Provide the (x, y) coordinate of the cell's center where the given text is located.  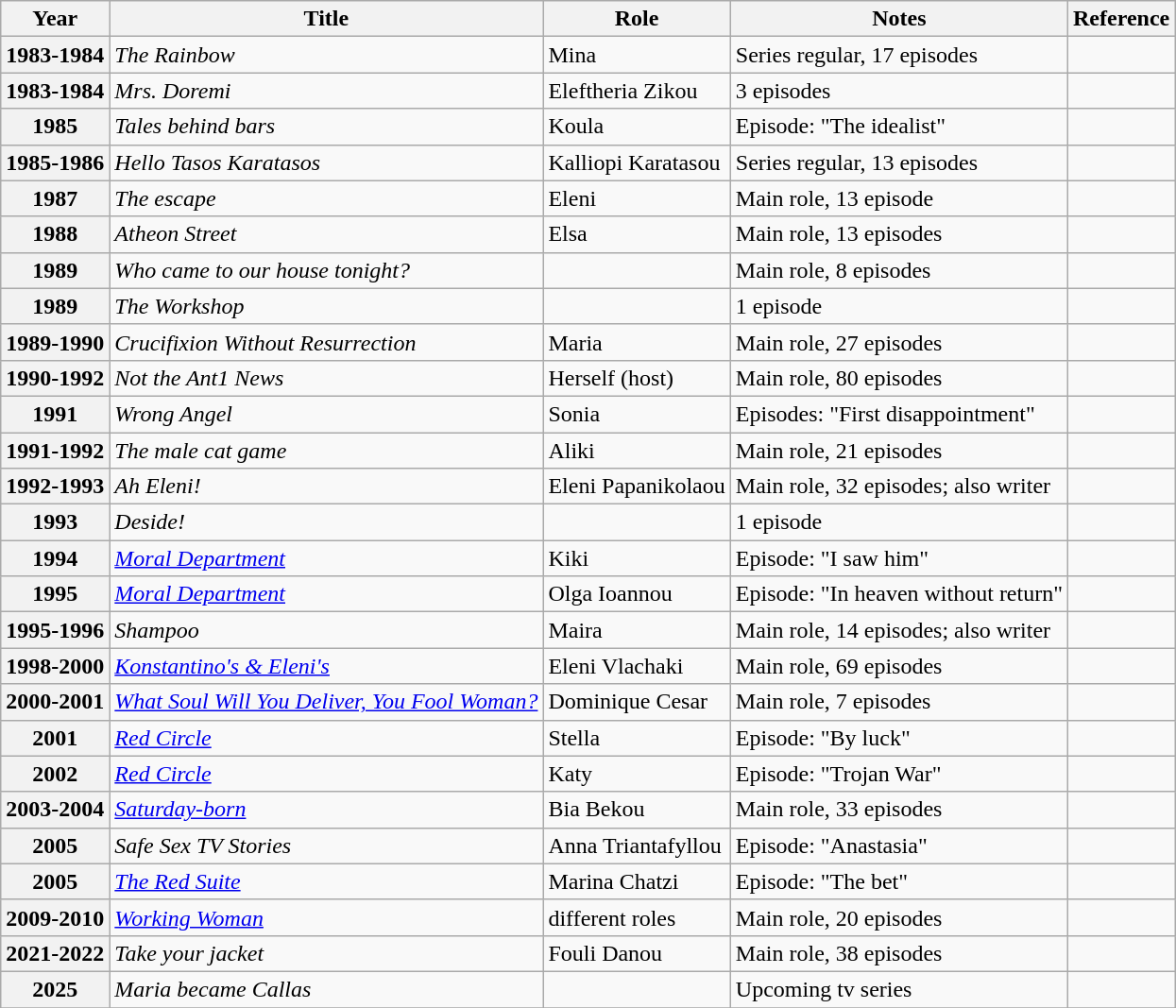
2000-2001 (55, 702)
Main role, 14 episodes; also writer (899, 630)
Eleftheria Zikou (637, 91)
Shampoo (327, 630)
Reference (1122, 19)
Mrs. Doremi (327, 91)
Year (55, 19)
Hello Tasos Karatasos (327, 162)
Main role, 8 episodes (899, 270)
Main role, 20 episodes (899, 917)
1998-2000 (55, 666)
The Rainbow (327, 55)
Main role, 13 episode (899, 198)
The male cat game (327, 451)
2025 (55, 989)
Marina Chatzi (637, 881)
1991-1992 (55, 451)
Main role, 13 episodes (899, 234)
Main role, 27 episodes (899, 342)
Koula (637, 127)
Main role, 21 episodes (899, 451)
Working Woman (327, 917)
2001 (55, 738)
Main role, 80 episodes (899, 378)
1990-1992 (55, 378)
Main role, 69 episodes (899, 666)
1989-1990 (55, 342)
3 episodes (899, 91)
Episode: "In heaven without return" (899, 594)
Title (327, 19)
Saturday-born (327, 810)
Mina (637, 55)
Who came to our house tonight? (327, 270)
Kiki (637, 558)
Deside! (327, 522)
Episode: "By luck" (899, 738)
1985 (55, 127)
1993 (55, 522)
2021-2022 (55, 953)
What Soul Will You Deliver, You Fool Woman? (327, 702)
The Workshop (327, 306)
Upcoming tv series (899, 989)
1985-1986 (55, 162)
Konstantino's & Eleni's (327, 666)
Atheon Street (327, 234)
Series regular, 13 episodes (899, 162)
1988 (55, 234)
1991 (55, 414)
Maira (637, 630)
Episode: "I saw him" (899, 558)
Elsa (637, 234)
Main role, 7 episodes (899, 702)
Aliki (637, 451)
1995-1996 (55, 630)
Anna Triantafyllou (637, 846)
1994 (55, 558)
Eleni Vlachaki (637, 666)
Safe Sex TV Stories (327, 846)
1992-1993 (55, 487)
Main role, 38 episodes (899, 953)
Main role, 32 episodes; also writer (899, 487)
Notes (899, 19)
Maria (637, 342)
Episodes: "First disappointment" (899, 414)
The Red Suite (327, 881)
2009-2010 (55, 917)
Ah Eleni! (327, 487)
2003-2004 (55, 810)
Kalliopi Karatasou (637, 162)
Episode: "The bet" (899, 881)
Katy (637, 774)
Eleni Papanikolaou (637, 487)
Olga Ioannou (637, 594)
Main role, 33 episodes (899, 810)
Eleni (637, 198)
Bia Bekou (637, 810)
Not the Ant1 News (327, 378)
Episode: "The idealist" (899, 127)
Stella (637, 738)
1987 (55, 198)
Tales behind bars (327, 127)
Dominique Cesar (637, 702)
The escape (327, 198)
Herself (host) (637, 378)
Episode: "Trojan War" (899, 774)
Take your jacket (327, 953)
Sonia (637, 414)
Series regular, 17 episodes (899, 55)
Maria became Callas (327, 989)
1995 (55, 594)
Episode: "Anastasia" (899, 846)
Crucifixion Without Resurrection (327, 342)
2002 (55, 774)
Role (637, 19)
different roles (637, 917)
Fouli Danou (637, 953)
Wrong Angel (327, 414)
